Scan for the cell matching the given text and deliver its [X, Y] coordinate at center. 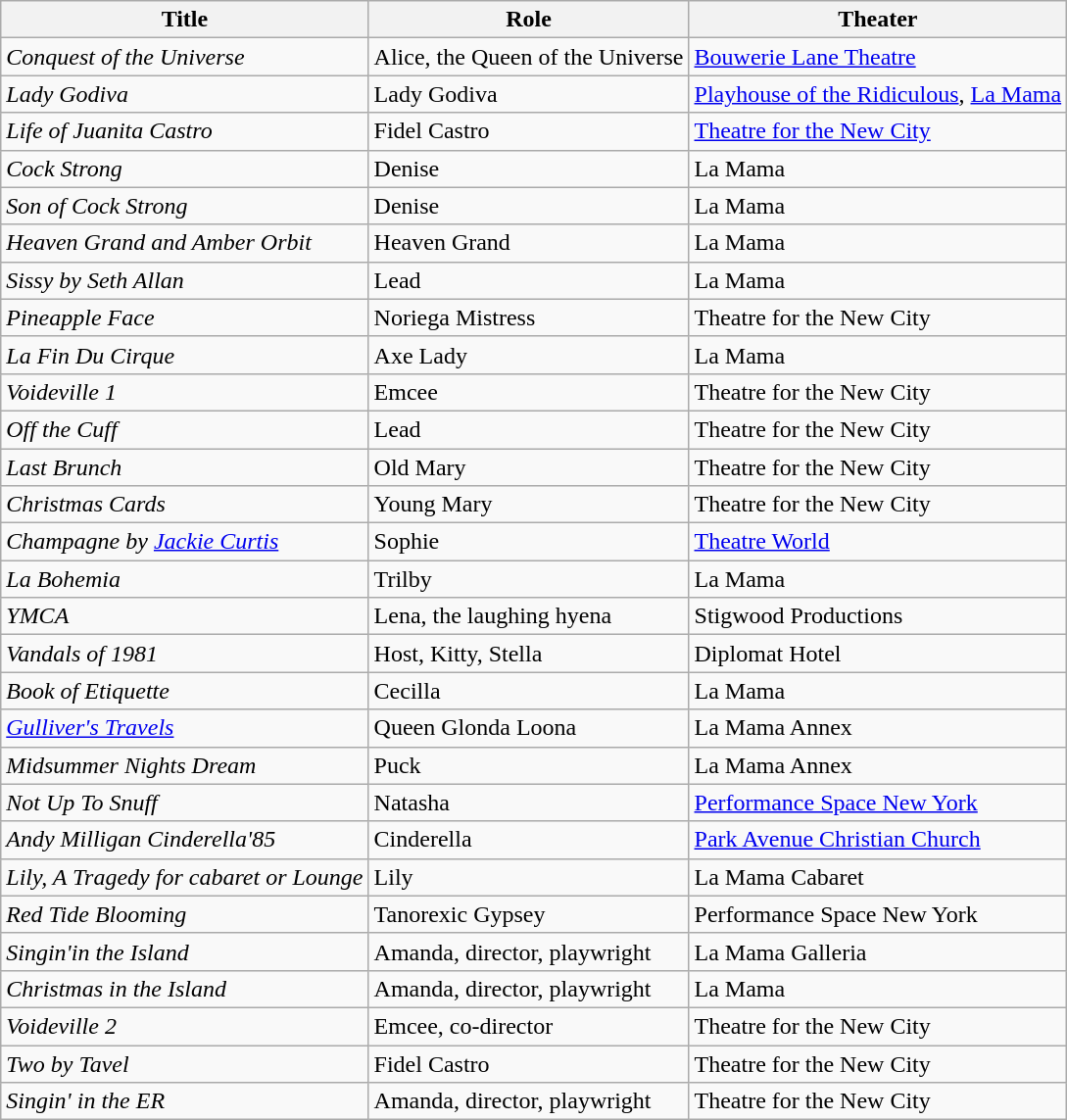
Queen Glonda Loona [529, 728]
Singin'in the Island [184, 951]
Last Brunch [184, 467]
Christmas in the Island [184, 989]
Two by Tavel [184, 1063]
Axe Lady [529, 355]
Noriega Mistress [529, 317]
Young Mary [529, 505]
Son of Cock Strong [184, 206]
Role [529, 20]
Heaven Grand [529, 243]
Bouwerie Lane Theatre [878, 57]
Cinderella [529, 840]
Christmas Cards [184, 505]
Title [184, 20]
Puck [529, 765]
Midsummer Nights Dream [184, 765]
Off the Cuff [184, 429]
La Bohemia [184, 579]
Life of Juanita Castro [184, 131]
Heaven Grand and Amber Orbit [184, 243]
Theater [878, 20]
Book of Etiquette [184, 691]
Andy Milligan Cinderella'85 [184, 840]
Playhouse of the Ridiculous, La Mama [878, 94]
Old Mary [529, 467]
Singin' in the ER [184, 1101]
Voideville 1 [184, 392]
Not Up To Snuff [184, 803]
Lily, A Tragedy for cabaret or Lounge [184, 877]
Trilby [529, 579]
Cecilla [529, 691]
Gulliver's Travels [184, 728]
Champagne by Jackie Curtis [184, 542]
Alice, the Queen of the Universe [529, 57]
Tanorexic Gypsey [529, 914]
Lily [529, 877]
Park Avenue Christian Church [878, 840]
Conquest of the Universe [184, 57]
Diplomat Hotel [878, 654]
La Mama Cabaret [878, 877]
Emcee [529, 392]
Sissy by Seth Allan [184, 280]
Vandals of 1981 [184, 654]
Voideville 2 [184, 1026]
Sophie [529, 542]
La Fin Du Cirque [184, 355]
Lena, the laughing hyena [529, 616]
Red Tide Blooming [184, 914]
Host, Kitty, Stella [529, 654]
La Mama Galleria [878, 951]
Theatre World [878, 542]
Pineapple Face [184, 317]
Stigwood Productions [878, 616]
Cock Strong [184, 169]
Natasha [529, 803]
Emcee, co-director [529, 1026]
YMCA [184, 616]
